Locate the cell with the specified text and output its (X, Y) center coordinate. 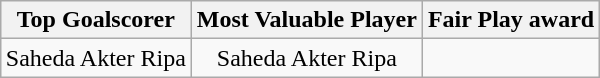
Most Valuable Player (306, 20)
Fair Play award (510, 20)
Top Goalscorer (96, 20)
